Return (X, Y) of the center of cell containing provided text 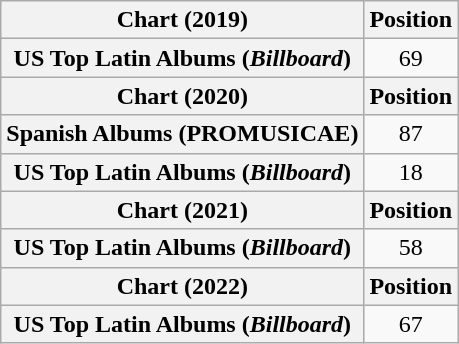
Chart (2020) (182, 96)
18 (411, 172)
58 (411, 248)
87 (411, 134)
69 (411, 58)
Spanish Albums (PROMUSICAE) (182, 134)
67 (411, 324)
Chart (2021) (182, 210)
Chart (2022) (182, 286)
Chart (2019) (182, 20)
